Determine the (X, Y) coordinate at the center of the cell enclosing the given text.  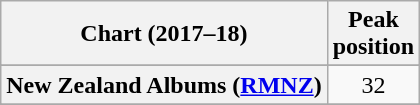
32 (373, 85)
Peak position (373, 34)
New Zealand Albums (RMNZ) (164, 85)
Chart (2017–18) (164, 34)
